Scan for the cell matching the given text and deliver its [x, y] coordinate at center. 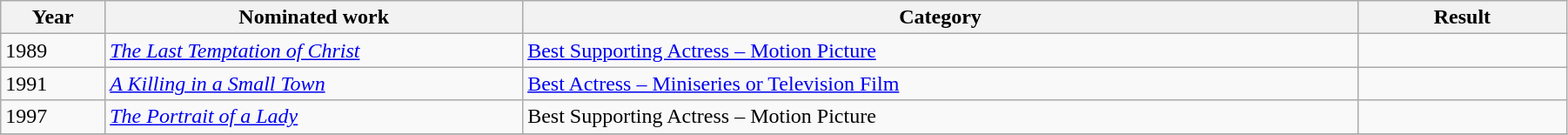
Category [941, 17]
Nominated work [314, 17]
Result [1462, 17]
1989 [53, 51]
1991 [53, 84]
Year [53, 17]
1997 [53, 117]
A Killing in a Small Town [314, 84]
The Last Temptation of Christ [314, 51]
Best Actress – Miniseries or Television Film [941, 84]
The Portrait of a Lady [314, 117]
